From the cell containing the given text, extract its center point as (x, y) coordinate. 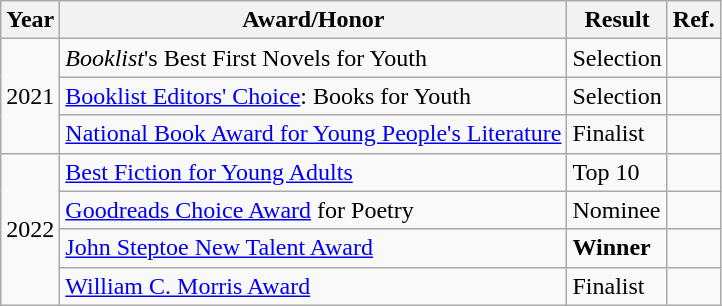
2021 (30, 96)
William C. Morris Award (314, 286)
John Steptoe New Talent Award (314, 248)
Year (30, 20)
Ref. (694, 20)
Top 10 (617, 172)
National Book Award for Young People's Literature (314, 134)
Result (617, 20)
Booklist Editors' Choice: Books for Youth (314, 96)
Winner (617, 248)
Goodreads Choice Award for Poetry (314, 210)
Best Fiction for Young Adults (314, 172)
Nominee (617, 210)
Booklist's Best First Novels for Youth (314, 58)
2022 (30, 229)
Award/Honor (314, 20)
